Return the (X, Y) coordinate for the center point of the cell that contains the specified text.  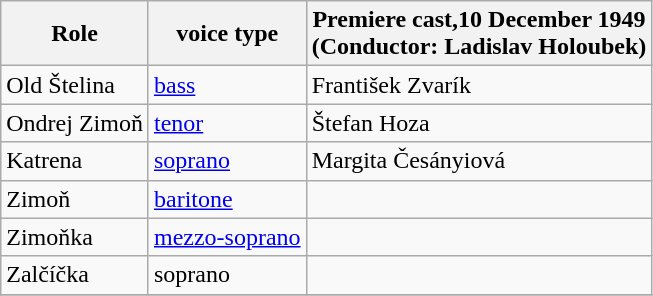
Zimoň (75, 199)
Margita Česányiová (479, 161)
baritone (227, 199)
bass (227, 85)
Zalčíčka (75, 275)
Zimoňka (75, 237)
Old Štelina (75, 85)
Ondrej Zimoň (75, 123)
Role (75, 34)
Premiere cast,10 December 1949(Conductor: Ladislav Holoubek) (479, 34)
mezzo-soprano (227, 237)
František Zvarík (479, 85)
Katrena (75, 161)
voice type (227, 34)
tenor (227, 123)
Štefan Hoza (479, 123)
